Determine the (x, y) coordinate at the center of the cell enclosing the given text.  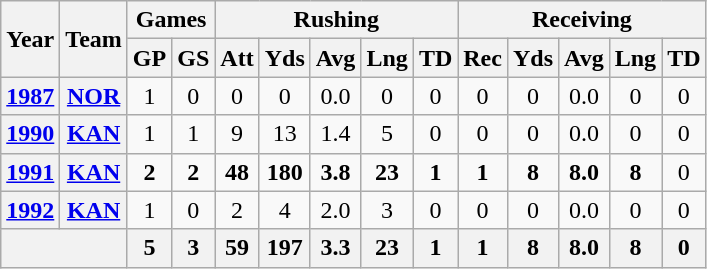
3.3 (336, 248)
48 (237, 172)
4 (284, 210)
NOR (94, 96)
9 (237, 134)
197 (284, 248)
1992 (30, 210)
GS (194, 58)
Games (170, 20)
Rec (483, 58)
GP (149, 58)
1987 (30, 96)
1990 (30, 134)
Att (237, 58)
Rushing (336, 20)
1.4 (336, 134)
Year (30, 39)
59 (237, 248)
13 (284, 134)
Team (94, 39)
3.8 (336, 172)
180 (284, 172)
2.0 (336, 210)
1991 (30, 172)
Receiving (582, 20)
